Detect which cell encompasses the target text, then output its (x, y) center coordinate. 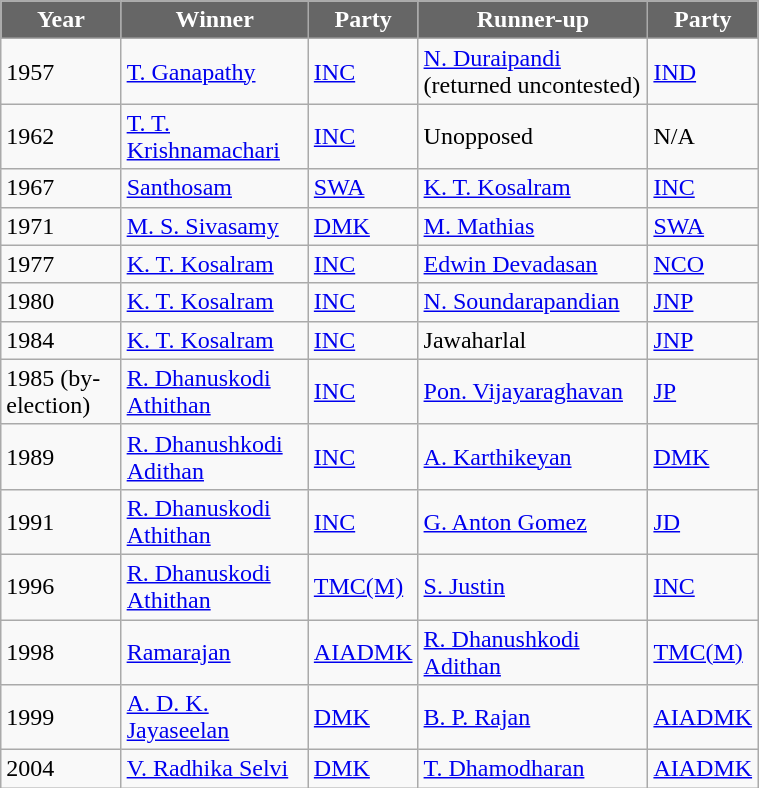
JP (703, 392)
Santhosam (214, 188)
N. Soundarapandian (533, 302)
Winner (214, 20)
M. Mathias (533, 226)
JD (703, 522)
Jawaharlal (533, 340)
B. P. Rajan (533, 718)
N. Duraipandi (returned uncontested) (533, 72)
V. Radhika Selvi (214, 769)
S. Justin (533, 586)
Year (61, 20)
1957 (61, 72)
Pon. Vijayaraghavan (533, 392)
1989 (61, 456)
1971 (61, 226)
N/A (703, 136)
NCO (703, 264)
Unopposed (533, 136)
Edwin Devadasan (533, 264)
1985 (by-election) (61, 392)
A. Karthikeyan (533, 456)
M. S. Sivasamy (214, 226)
1967 (61, 188)
T. Ganapathy (214, 72)
1996 (61, 586)
1962 (61, 136)
1984 (61, 340)
2004 (61, 769)
1999 (61, 718)
Ramarajan (214, 652)
IND (703, 72)
A. D. K. Jayaseelan (214, 718)
1980 (61, 302)
1977 (61, 264)
T. Dhamodharan (533, 769)
1998 (61, 652)
Runner-up (533, 20)
G. Anton Gomez (533, 522)
1991 (61, 522)
T. T. Krishnamachari (214, 136)
